Return (x, y) of the center of cell containing provided text 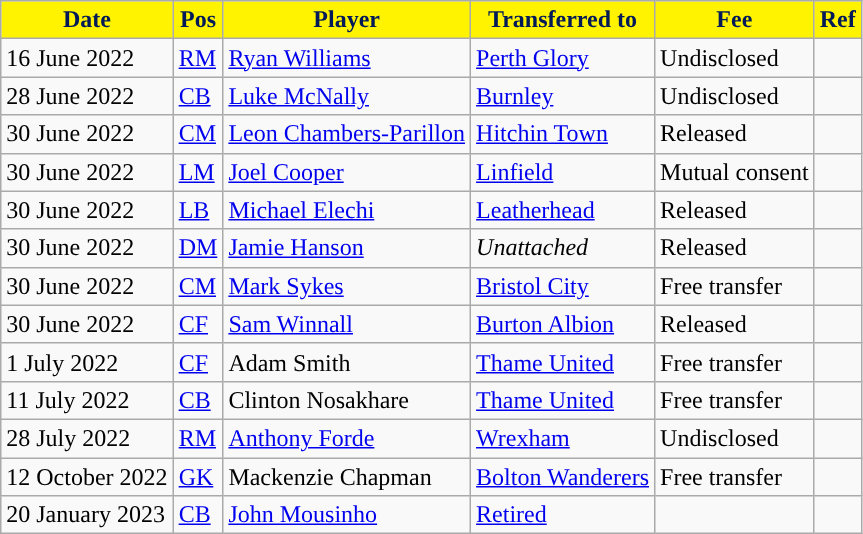
28 June 2022 (87, 96)
Perth Glory (563, 58)
Bristol City (563, 286)
LB (198, 210)
Mackenzie Chapman (347, 477)
Michael Elechi (347, 210)
LM (198, 172)
Player (347, 20)
Leon Chambers-Parillon (347, 134)
Mutual consent (735, 172)
28 July 2022 (87, 438)
Leatherhead (563, 210)
Mark Sykes (347, 286)
20 January 2023 (87, 515)
11 July 2022 (87, 400)
Burnley (563, 96)
Jamie Hanson (347, 248)
Sam Winnall (347, 324)
Burton Albion (563, 324)
Retired (563, 515)
Transferred to (563, 20)
12 October 2022 (87, 477)
Clinton Nosakhare (347, 400)
John Mousinho (347, 515)
Pos (198, 20)
Ref (838, 20)
Adam Smith (347, 362)
Bolton Wanderers (563, 477)
DM (198, 248)
16 June 2022 (87, 58)
Linfield (563, 172)
Luke McNally (347, 96)
Anthony Forde (347, 438)
Hitchin Town (563, 134)
Joel Cooper (347, 172)
GK (198, 477)
Unattached (563, 248)
Date (87, 20)
Ryan Williams (347, 58)
Wrexham (563, 438)
1 July 2022 (87, 362)
Fee (735, 20)
